Locate the cell with the specified text and output its (X, Y) center coordinate. 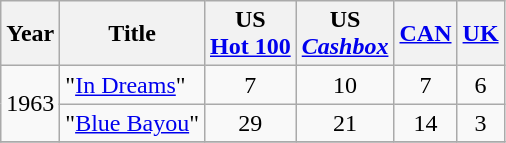
21 (345, 123)
CAN (426, 34)
UK (480, 34)
Title (132, 34)
1963 (30, 104)
"In Dreams" (132, 85)
14 (426, 123)
3 (480, 123)
10 (345, 85)
Year (30, 34)
USHot 100 (250, 34)
29 (250, 123)
USCashbox (345, 34)
"Blue Bayou" (132, 123)
6 (480, 85)
